For the text-containing cell, return its midpoint in [X, Y] coordinate format. 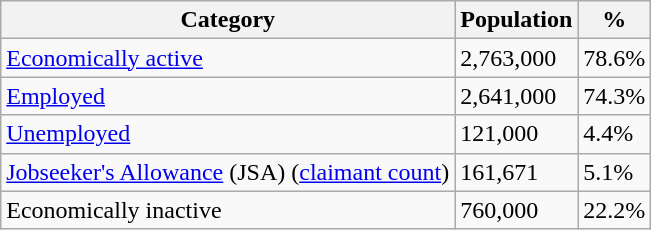
Employed [228, 96]
% [614, 20]
78.6% [614, 58]
2,763,000 [516, 58]
121,000 [516, 134]
Population [516, 20]
22.2% [614, 210]
Economically active [228, 58]
2,641,000 [516, 96]
4.4% [614, 134]
Category [228, 20]
Unemployed [228, 134]
161,671 [516, 172]
Economically inactive [228, 210]
Jobseeker's Allowance (JSA) (claimant count) [228, 172]
74.3% [614, 96]
760,000 [516, 210]
5.1% [614, 172]
